Pinpoint the cell where the given text exists, returning its (X, Y) midpoint coordinate. 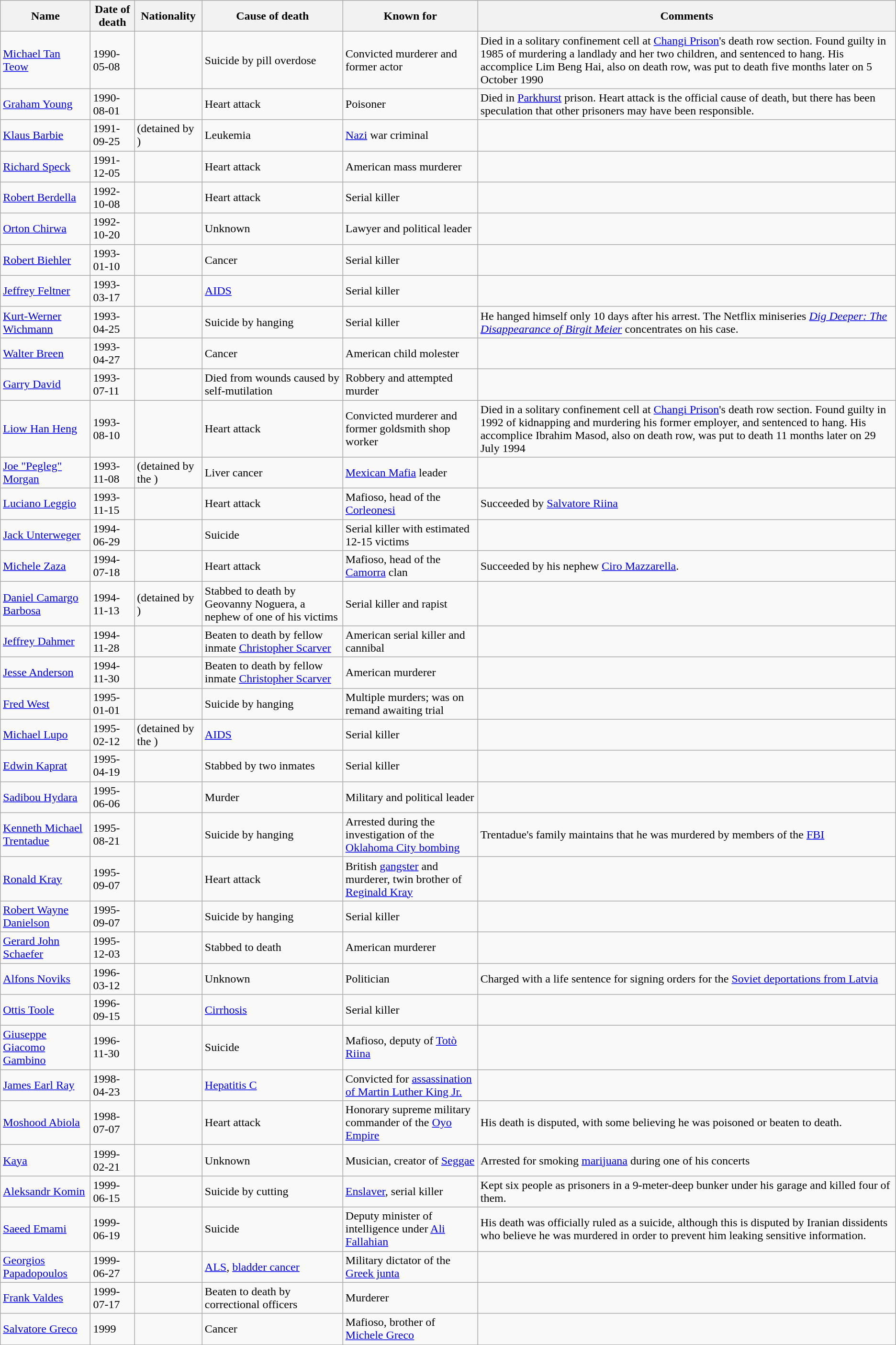
Aleksandr Komin (45, 1191)
American child molester (410, 353)
1991-09-25 (112, 135)
1994-06-29 (112, 535)
American mass murderer (410, 167)
Kept six people as prisoners in a 9-meter-deep bunker under his garage and killed four of them. (686, 1191)
Salvatore Greco (45, 1329)
Sadibou Hydara (45, 797)
Saeed Emami (45, 1229)
1992-10-08 (112, 197)
Died from wounds caused by self-mutilation (272, 384)
Ottis Toole (45, 1010)
Liow Han Heng (45, 429)
1999 (112, 1329)
Garry David (45, 384)
1995-01-01 (112, 704)
Mafioso, head of the Camorra clan (410, 566)
1990-08-01 (112, 104)
Mafioso, brother of Michele Greco (410, 1329)
Politician (410, 979)
Jesse Anderson (45, 672)
Cause of death (272, 16)
1999-07-17 (112, 1298)
1993-08-10 (112, 429)
His death is disputed, with some believing he was poisoned or beaten to death. (686, 1123)
Arrested for smoking marijuana during one of his concerts (686, 1161)
British gangster and murderer, twin brother of Reginald Kray (410, 879)
Military and political leader (410, 797)
1996-11-30 (112, 1048)
Known for (410, 16)
Arrested during the investigation of the Oklahoma City bombing (410, 835)
1993-04-25 (112, 322)
1994-07-18 (112, 566)
1994-11-30 (112, 672)
Cirrhosis (272, 1010)
1996-03-12 (112, 979)
Moshood Abiola (45, 1123)
Liver cancer (272, 473)
Alfons Noviks (45, 979)
Murderer (410, 1298)
Robert Wayne Danielson (45, 916)
Convicted murderer and former goldsmith shop worker (410, 429)
Daniel Camargo Barbosa (45, 604)
1999-06-15 (112, 1191)
Michael Tan Teow (45, 60)
Stabbed to death (272, 947)
1995-08-21 (112, 835)
Graham Young (45, 104)
Hepatitis C (272, 1085)
He hanged himself only 10 days after his arrest. The Netflix miniseries Dig Deeper: The Disappearance of Birgit Meier concentrates on his case. (686, 322)
1993-01-10 (112, 260)
1993-03-17 (112, 291)
Honorary supreme military commander of the Oyo Empire (410, 1123)
Mafioso, deputy of Totò Riina (410, 1048)
1999-06-27 (112, 1267)
Klaus Barbie (45, 135)
1992-10-20 (112, 229)
1993-04-27 (112, 353)
Robert Biehler (45, 260)
James Earl Ray (45, 1085)
Kenneth Michael Trentadue (45, 835)
Jeffrey Dahmer (45, 642)
Multiple murders; was on remand awaiting trial (410, 704)
Convicted murderer and former actor (410, 60)
1993-11-08 (112, 473)
Orton Chirwa (45, 229)
Charged with a life sentence for signing orders for the Soviet deportations from Latvia (686, 979)
Serial killer and rapist (410, 604)
Comments (686, 16)
Succeeded by his nephew Ciro Mazzarella. (686, 566)
Murder (272, 797)
Gerard John Schaefer (45, 947)
Stabbed to death by Geovanny Noguera, a nephew of one of his victims (272, 604)
Joe "Pegleg" Morgan (45, 473)
Edwin Kaprat (45, 766)
1996-09-15 (112, 1010)
Luciano Leggio (45, 504)
Convicted for assassination of Martin Luther King Jr. (410, 1085)
Frank Valdes (45, 1298)
ALS, bladder cancer (272, 1267)
Date of death (112, 16)
1995-02-12 (112, 735)
Jack Unterweger (45, 535)
Fred West (45, 704)
Nazi war criminal (410, 135)
Lawyer and political leader (410, 229)
Kaya (45, 1161)
1993-07-11 (112, 384)
Military dictator of the Greek junta (410, 1267)
Succeeded by Salvatore Riina (686, 504)
Trentadue's family maintains that he was murdered by members of the FBI (686, 835)
Enslaver, serial killer (410, 1191)
Michele Zaza (45, 566)
Kurt-Werner Wichmann (45, 322)
Michael Lupo (45, 735)
1998-07-07 (112, 1123)
1994-11-13 (112, 604)
1993-11-15 (112, 504)
Leukemia (272, 135)
Serial killer with estimated 12-15 victims (410, 535)
Nationality (168, 16)
1990-05-08 (112, 60)
Name (45, 16)
1995-06-06 (112, 797)
Beaten to death by correctional officers (272, 1298)
Ronald Kray (45, 879)
1991-12-05 (112, 167)
1998-04-23 (112, 1085)
1995-12-03 (112, 947)
Stabbed by two inmates (272, 766)
Georgios Papadopoulos (45, 1267)
1999-02-21 (112, 1161)
Giuseppe Giacomo Gambino (45, 1048)
Suicide by pill overdose (272, 60)
Richard Speck (45, 167)
1995-04-19 (112, 766)
1999-06-19 (112, 1229)
Mafioso, head of the Corleonesi (410, 504)
Musician, creator of Seggae (410, 1161)
Jeffrey Feltner (45, 291)
Deputy minister of intelligence under Ali Fallahian (410, 1229)
Robbery and attempted murder (410, 384)
Died in Parkhurst prison. Heart attack is the official cause of death, but there has been speculation that other prisoners may have been responsible. (686, 104)
Walter Breen (45, 353)
1994-11-28 (112, 642)
Robert Berdella (45, 197)
Suicide by cutting (272, 1191)
American serial killer and cannibal (410, 642)
Mexican Mafia leader (410, 473)
Poisoner (410, 104)
